Output the [X, Y] coordinate of the center of the cell containing the given text.  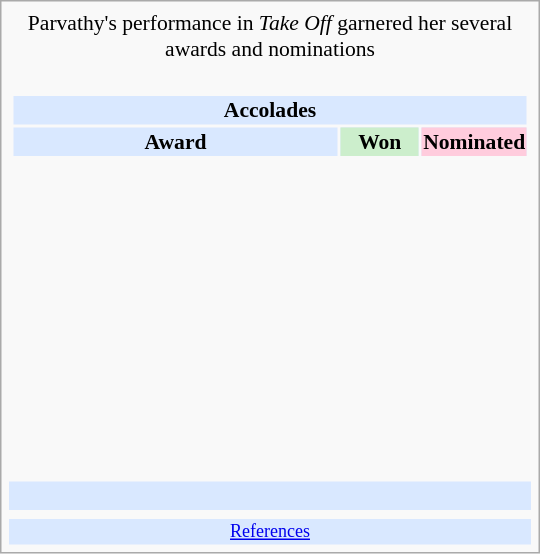
References [270, 532]
Parvathy's performance in Take Off garnered her several awards and nominations [270, 36]
Won [380, 141]
Award [175, 141]
Accolades [270, 110]
Nominated [474, 141]
Accolades Award Won Nominated [270, 272]
